Determine the (x, y) coordinate at the center of the cell enclosing the given text.  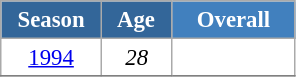
1994 (52, 58)
28 (136, 58)
Season (52, 20)
Age (136, 20)
Overall (234, 20)
